Detect which cell encompasses the target text, then output its [x, y] center coordinate. 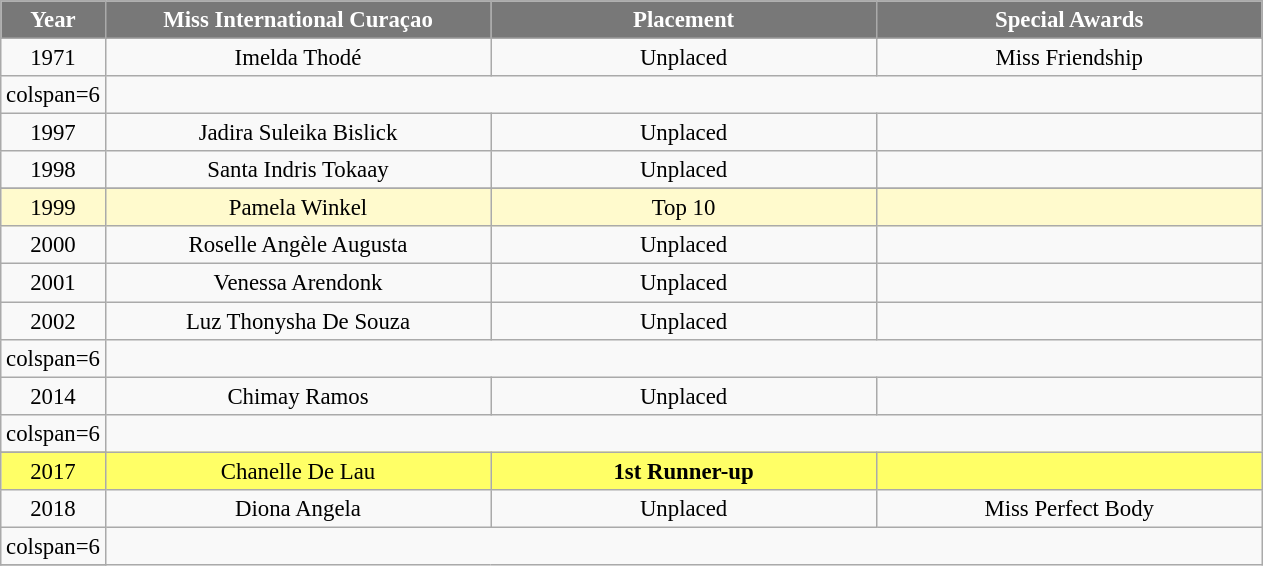
Luz Thonysha De Souza [298, 321]
Chimay Ramos [298, 396]
1st Runner-up [684, 471]
Santa Indris Tokaay [298, 170]
Roselle Angèle Augusta [298, 245]
2017 [53, 471]
2001 [53, 283]
Venessa Arendonk [298, 283]
Jadira Suleika Bislick [298, 133]
1971 [53, 58]
Chanelle De Lau [298, 471]
2018 [53, 509]
2002 [53, 321]
Miss International Curaçao [298, 20]
Special Awards [1069, 20]
Miss Perfect Body [1069, 509]
Year [53, 20]
2014 [53, 396]
Pamela Winkel [298, 208]
2000 [53, 245]
1998 [53, 170]
1999 [53, 208]
Top 10 [684, 208]
Miss Friendship [1069, 58]
Diona Angela [298, 509]
1997 [53, 133]
Imelda Thodé [298, 58]
Placement [684, 20]
